Find where the given text appears and provide that cell's center as (X, Y) coordinate. 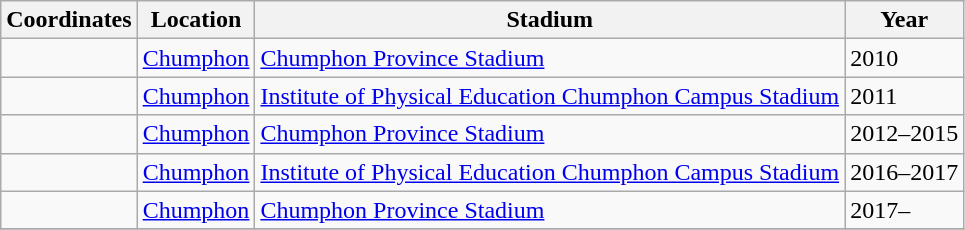
2012–2015 (904, 134)
2016–2017 (904, 172)
2010 (904, 58)
Stadium (550, 20)
2017– (904, 210)
Coordinates (69, 20)
2011 (904, 96)
Year (904, 20)
Location (196, 20)
